Determine the [x, y] coordinate at the center of the cell enclosing the given text.  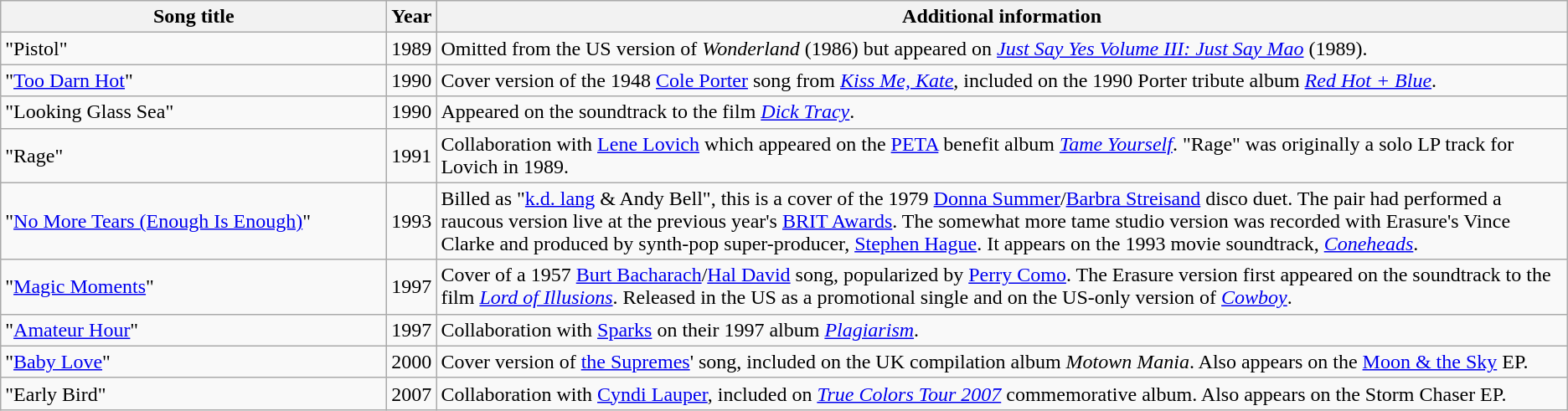
2007 [412, 393]
1993 [412, 221]
"Early Bird" [194, 393]
1989 [412, 49]
"No More Tears (Enough Is Enough)" [194, 221]
Song title [194, 17]
2000 [412, 362]
Omitted from the US version of Wonderland (1986) but appeared on Just Say Yes Volume III: Just Say Mao (1989). [1002, 49]
Collaboration with Sparks on their 1997 album Plagiarism. [1002, 330]
"Rage" [194, 156]
1991 [412, 156]
Collaboration with Cyndi Lauper, included on True Colors Tour 2007 commemorative album. Also appears on the Storm Chaser EP. [1002, 393]
"Amateur Hour" [194, 330]
Appeared on the soundtrack to the film Dick Tracy. [1002, 112]
Cover version of the 1948 Cole Porter song from Kiss Me, Kate, included on the 1990 Porter tribute album Red Hot + Blue. [1002, 80]
"Baby Love" [194, 362]
Additional information [1002, 17]
Collaboration with Lene Lovich which appeared on the PETA benefit album Tame Yourself. "Rage" was originally a solo LP track for Lovich in 1989. [1002, 156]
Cover version of the Supremes' song, included on the UK compilation album Motown Mania. Also appears on the Moon & the Sky EP. [1002, 362]
"Pistol" [194, 49]
"Looking Glass Sea" [194, 112]
Year [412, 17]
"Magic Moments" [194, 286]
"Too Darn Hot" [194, 80]
